Determine the (X, Y) coordinate at the center of the cell enclosing the given text.  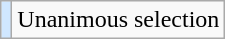
Unanimous selection (118, 20)
